Output the (X, Y) coordinate of the center of the cell containing the given text.  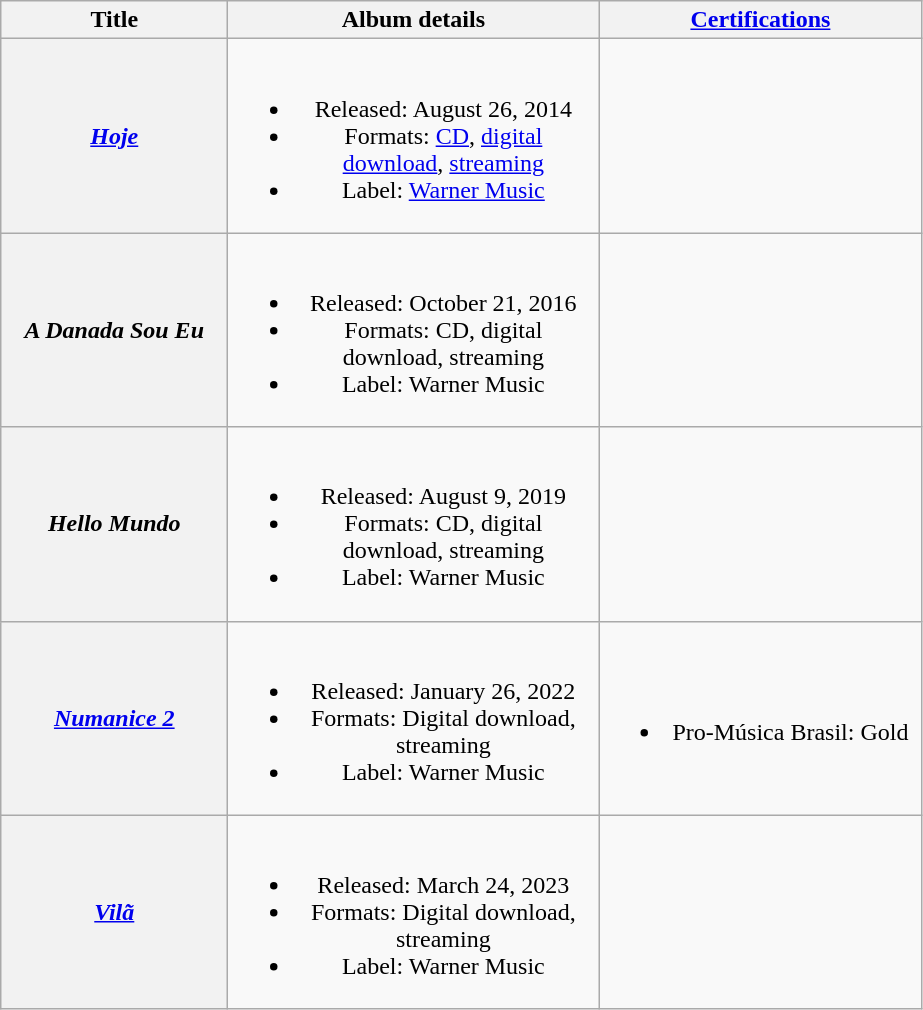
Hello Mundo (114, 524)
Hoje (114, 136)
Pro-Música Brasil: Gold (760, 718)
Released: March 24, 2023Formats: Digital download, streamingLabel: Warner Music (414, 912)
Certifications (760, 20)
Released: August 26, 2014Formats: CD, digital download, streamingLabel: Warner Music (414, 136)
Album details (414, 20)
Vilã (114, 912)
Released: January 26, 2022Formats: Digital download, streamingLabel: Warner Music (414, 718)
Released: October 21, 2016Formats: CD, digital download, streamingLabel: Warner Music (414, 330)
Title (114, 20)
A Danada Sou Eu (114, 330)
Released: August 9, 2019Formats: CD, digital download, streamingLabel: Warner Music (414, 524)
Numanice 2 (114, 718)
